Output the (x, y) coordinate of the center of the cell containing the given text.  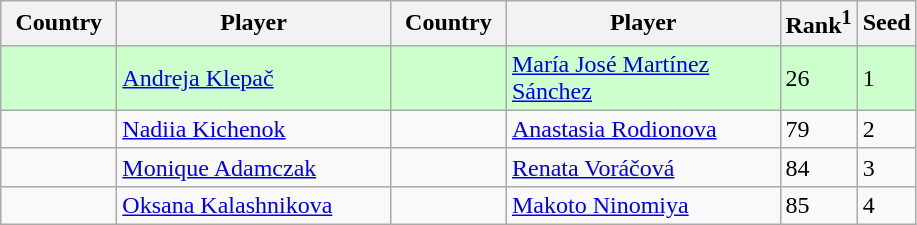
84 (818, 167)
Makoto Ninomiya (643, 205)
1 (886, 78)
Oksana Kalashnikova (254, 205)
Rank1 (818, 24)
María José Martínez Sánchez (643, 78)
3 (886, 167)
26 (818, 78)
Monique Adamczak (254, 167)
85 (818, 205)
Renata Voráčová (643, 167)
79 (818, 129)
Seed (886, 24)
4 (886, 205)
2 (886, 129)
Nadiia Kichenok (254, 129)
Anastasia Rodionova (643, 129)
Andreja Klepač (254, 78)
